Identify which cell holds the provided text, then report its [X, Y] central coordinate. 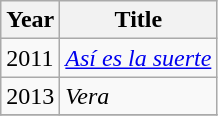
2013 [30, 96]
Title [138, 20]
Vera [138, 96]
Year [30, 20]
Así es la suerte [138, 58]
2011 [30, 58]
